Identify which cell holds the provided text, then report its [x, y] central coordinate. 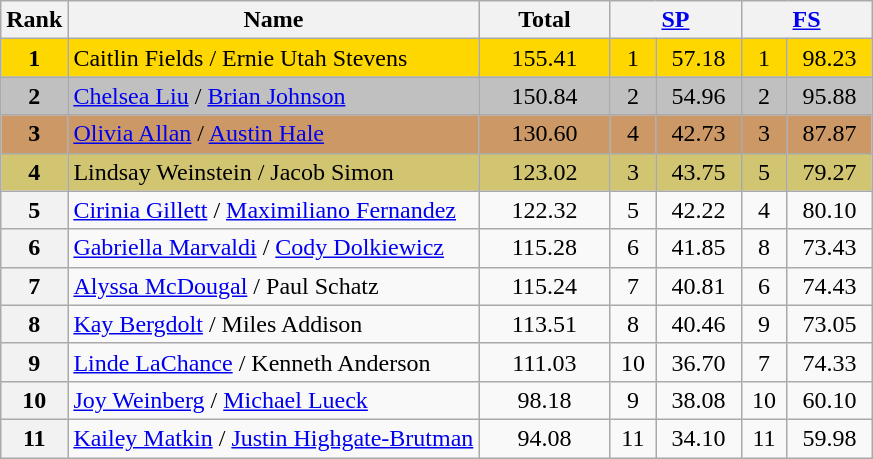
42.22 [698, 210]
98.23 [830, 58]
122.32 [544, 210]
FS [806, 20]
130.60 [544, 134]
41.85 [698, 248]
111.03 [544, 362]
115.28 [544, 248]
87.87 [830, 134]
36.70 [698, 362]
79.27 [830, 172]
Caitlin Fields / Ernie Utah Stevens [274, 58]
Cirinia Gillett / Maximiliano Fernandez [274, 210]
94.08 [544, 438]
Lindsay Weinstein / Jacob Simon [274, 172]
42.73 [698, 134]
74.43 [830, 286]
98.18 [544, 400]
38.08 [698, 400]
155.41 [544, 58]
40.46 [698, 324]
Olivia Allan / Austin Hale [274, 134]
73.43 [830, 248]
Joy Weinberg / Michael Lueck [274, 400]
57.18 [698, 58]
Alyssa McDougal / Paul Schatz [274, 286]
Gabriella Marvaldi / Cody Dolkiewicz [274, 248]
115.24 [544, 286]
Total [544, 20]
95.88 [830, 96]
123.02 [544, 172]
34.10 [698, 438]
80.10 [830, 210]
74.33 [830, 362]
Rank [34, 20]
Name [274, 20]
Kay Bergdolt / Miles Addison [274, 324]
113.51 [544, 324]
43.75 [698, 172]
Linde LaChance / Kenneth Anderson [274, 362]
Kailey Matkin / Justin Highgate-Brutman [274, 438]
54.96 [698, 96]
Chelsea Liu / Brian Johnson [274, 96]
60.10 [830, 400]
73.05 [830, 324]
150.84 [544, 96]
40.81 [698, 286]
SP [676, 20]
59.98 [830, 438]
